Return the [x, y] coordinate for the center point of the cell that contains the specified text.  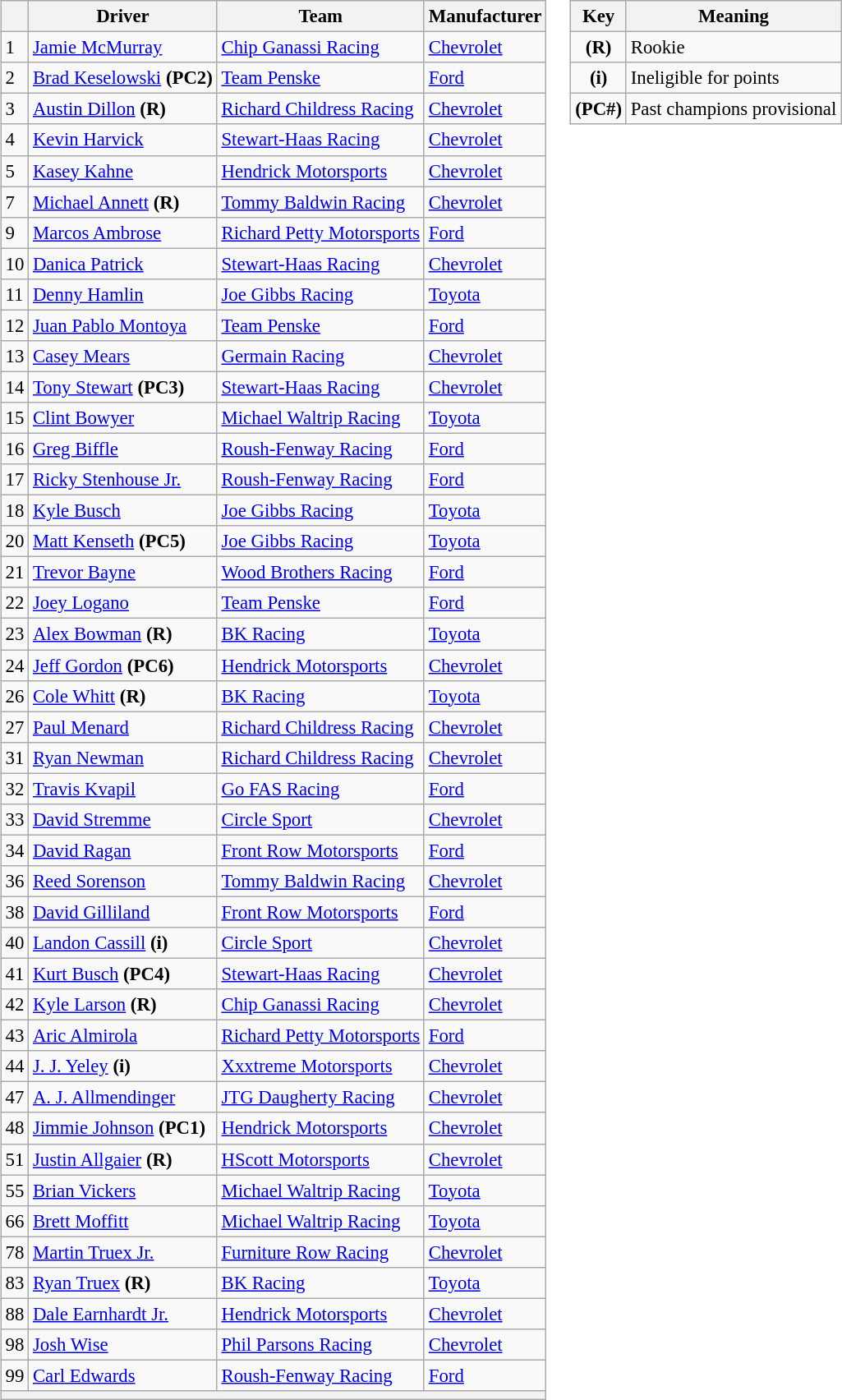
Kurt Busch (PC4) [123, 974]
16 [15, 449]
2 [15, 78]
Past champions provisional [733, 109]
36 [15, 882]
Germain Racing [320, 357]
David Ragan [123, 850]
A. J. Allmendinger [123, 1098]
Michael Annett (R) [123, 202]
15 [15, 418]
Xxxtreme Motorsports [320, 1066]
5 [15, 171]
Aric Almirola [123, 1036]
21 [15, 573]
Danica Patrick [123, 264]
HScott Motorsports [320, 1159]
83 [15, 1283]
Go FAS Racing [320, 789]
9 [15, 233]
(PC#) [599, 109]
47 [15, 1098]
David Stremme [123, 819]
78 [15, 1252]
13 [15, 357]
44 [15, 1066]
98 [15, 1345]
Team [320, 16]
27 [15, 727]
Brett Moffitt [123, 1221]
Ryan Truex (R) [123, 1283]
Ricky Stenhouse Jr. [123, 480]
Greg Biffle [123, 449]
Kasey Kahne [123, 171]
Martin Truex Jr. [123, 1252]
Austin Dillon (R) [123, 109]
Phil Parsons Racing [320, 1345]
10 [15, 264]
Travis Kvapil [123, 789]
40 [15, 943]
4 [15, 140]
12 [15, 325]
Cole Whitt (R) [123, 696]
11 [15, 294]
Driver [123, 16]
Brad Keselowski (PC2) [123, 78]
Kyle Busch [123, 511]
Manufacturer [485, 16]
Jamie McMurray [123, 48]
55 [15, 1190]
31 [15, 758]
(i) [599, 78]
Rookie [733, 48]
Alex Bowman (R) [123, 634]
Carl Edwards [123, 1375]
Key [599, 16]
17 [15, 480]
David Gilliland [123, 912]
38 [15, 912]
Tony Stewart (PC3) [123, 387]
Kevin Harvick [123, 140]
14 [15, 387]
Jeff Gordon (PC6) [123, 665]
99 [15, 1375]
23 [15, 634]
1 [15, 48]
88 [15, 1314]
Casey Mears [123, 357]
Brian Vickers [123, 1190]
34 [15, 850]
J. J. Yeley (i) [123, 1066]
Landon Cassill (i) [123, 943]
Joey Logano [123, 603]
26 [15, 696]
Wood Brothers Racing [320, 573]
Matt Kenseth (PC5) [123, 541]
51 [15, 1159]
Furniture Row Racing [320, 1252]
66 [15, 1221]
24 [15, 665]
Ryan Newman [123, 758]
Josh Wise [123, 1345]
Juan Pablo Montoya [123, 325]
Trevor Bayne [123, 573]
20 [15, 541]
42 [15, 1005]
Kyle Larson (R) [123, 1005]
Paul Menard [123, 727]
7 [15, 202]
3 [15, 109]
48 [15, 1128]
Ineligible for points [733, 78]
41 [15, 974]
18 [15, 511]
Denny Hamlin [123, 294]
Clint Bowyer [123, 418]
Justin Allgaier (R) [123, 1159]
Marcos Ambrose [123, 233]
Meaning [733, 16]
22 [15, 603]
Jimmie Johnson (PC1) [123, 1128]
Reed Sorenson [123, 882]
32 [15, 789]
(R) [599, 48]
Dale Earnhardt Jr. [123, 1314]
33 [15, 819]
43 [15, 1036]
JTG Daugherty Racing [320, 1098]
